Find where the given text appears and provide that cell's center as (X, Y) coordinate. 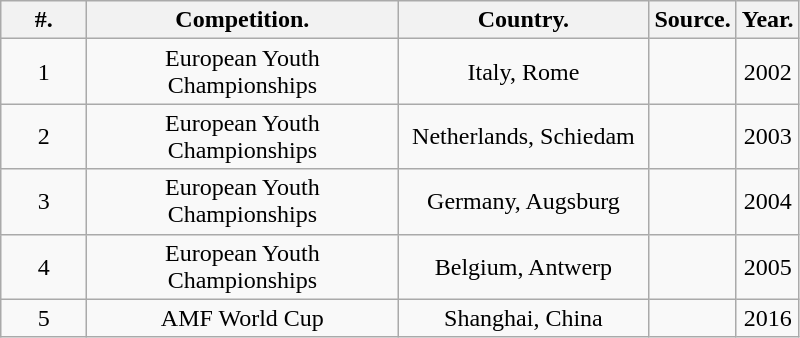
Belgium, Antwerp (524, 266)
Source. (692, 20)
Netherlands, Schiedam (524, 136)
#. (44, 20)
2 (44, 136)
Shanghai, China (524, 318)
Italy, Rome (524, 72)
Germany, Augsburg (524, 202)
3 (44, 202)
5 (44, 318)
AMF World Cup (242, 318)
2005 (768, 266)
4 (44, 266)
2002 (768, 72)
Country. (524, 20)
2004 (768, 202)
2016 (768, 318)
Year. (768, 20)
2003 (768, 136)
1 (44, 72)
Competition. (242, 20)
